Scan for the cell matching the given text and deliver its [x, y] coordinate at center. 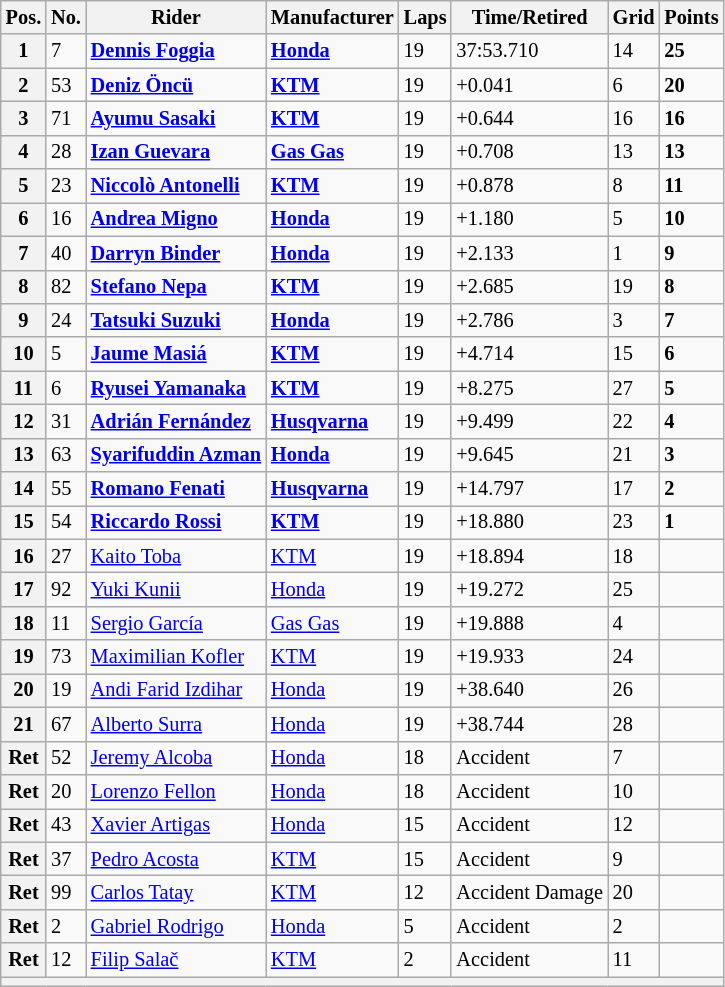
+18.880 [529, 522]
+0.644 [529, 118]
Time/Retired [529, 17]
+2.133 [529, 253]
67 [66, 724]
Syarifuddin Azman [176, 455]
53 [66, 85]
+9.645 [529, 455]
26 [634, 690]
Maximilian Kofler [176, 657]
+19.888 [529, 623]
92 [66, 589]
+0.041 [529, 85]
Kaito Toba [176, 556]
Adrián Fernández [176, 421]
Carlos Tatay [176, 892]
Andrea Migno [176, 219]
Sergio García [176, 623]
37 [66, 859]
+0.708 [529, 152]
Accident Damage [529, 892]
Ryusei Yamanaka [176, 388]
Filip Salač [176, 960]
31 [66, 421]
63 [66, 455]
Grid [634, 17]
Ayumu Sasaki [176, 118]
Darryn Binder [176, 253]
Lorenzo Fellon [176, 791]
Tatsuki Suzuki [176, 320]
+19.272 [529, 589]
82 [66, 287]
52 [66, 758]
Izan Guevara [176, 152]
99 [66, 892]
+38.640 [529, 690]
Andi Farid Izdihar [176, 690]
Dennis Foggia [176, 51]
Yuki Kunii [176, 589]
Jeremy Alcoba [176, 758]
+2.685 [529, 287]
Laps [426, 17]
+18.894 [529, 556]
+1.180 [529, 219]
Alberto Surra [176, 724]
No. [66, 17]
Riccardo Rossi [176, 522]
Jaume Masiá [176, 354]
Points [691, 17]
+4.714 [529, 354]
Pedro Acosta [176, 859]
54 [66, 522]
+8.275 [529, 388]
+9.499 [529, 421]
22 [634, 421]
Rider [176, 17]
+0.878 [529, 186]
+2.786 [529, 320]
Manufacturer [332, 17]
Pos. [24, 17]
+14.797 [529, 489]
Stefano Nepa [176, 287]
37:53.710 [529, 51]
Romano Fenati [176, 489]
73 [66, 657]
55 [66, 489]
Niccolò Antonelli [176, 186]
Deniz Öncü [176, 85]
Gabriel Rodrigo [176, 926]
71 [66, 118]
Xavier Artigas [176, 825]
43 [66, 825]
+38.744 [529, 724]
40 [66, 253]
+19.933 [529, 657]
